From the cell containing the given text, extract its center point as [X, Y] coordinate. 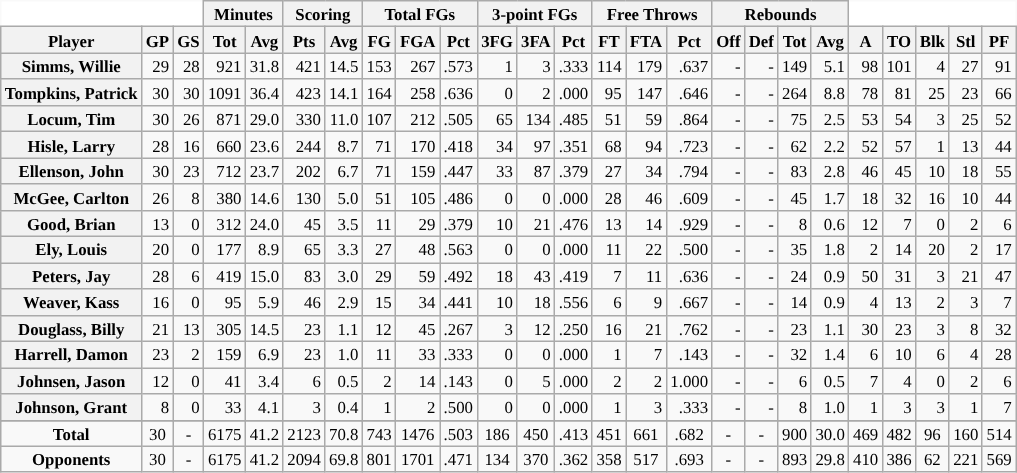
2.2 [830, 145]
410 [866, 459]
370 [536, 459]
5.9 [265, 302]
FTA [646, 40]
Stl [966, 40]
1.4 [830, 355]
160 [966, 433]
Rebounds [780, 14]
3-point FGs [534, 14]
105 [418, 197]
6.7 [344, 171]
Total [72, 433]
514 [998, 433]
305 [225, 328]
5.0 [344, 197]
358 [608, 459]
Weaver, Kass [72, 302]
TO [898, 40]
96 [932, 433]
.418 [459, 145]
153 [378, 66]
8.8 [830, 93]
48 [418, 250]
743 [378, 433]
11.0 [344, 119]
893 [794, 459]
.682 [689, 433]
.646 [689, 93]
2094 [304, 459]
75 [794, 119]
Hisle, Larry [72, 145]
GP [158, 40]
Pts [304, 40]
2.8 [830, 171]
22 [646, 250]
569 [998, 459]
147 [646, 93]
.419 [574, 276]
3.3 [344, 250]
451 [608, 433]
Peters, Jay [72, 276]
0.6 [830, 224]
Ellenson, John [72, 171]
164 [378, 93]
.556 [574, 302]
1476 [418, 433]
101 [898, 66]
FG [378, 40]
5 [536, 381]
3FG [497, 40]
177 [225, 250]
386 [898, 459]
FGA [418, 40]
15.0 [265, 276]
212 [418, 119]
.485 [574, 119]
24 [794, 276]
FT [608, 40]
423 [304, 93]
Scoring [322, 14]
3.5 [344, 224]
3.4 [265, 381]
Locum, Tim [72, 119]
Johnson, Grant [72, 407]
Ely, Louis [72, 250]
.362 [574, 459]
30.0 [830, 433]
1091 [225, 93]
78 [866, 93]
.667 [689, 302]
2.5 [830, 119]
2123 [304, 433]
50 [866, 276]
419 [225, 276]
14.1 [344, 93]
660 [225, 145]
.267 [459, 328]
258 [418, 93]
55 [998, 171]
69.8 [344, 459]
.637 [689, 66]
.486 [459, 197]
15 [378, 302]
31 [898, 276]
Total FGs [420, 14]
94 [646, 145]
23.6 [265, 145]
871 [225, 119]
107 [378, 119]
.573 [459, 66]
482 [898, 433]
Opponents [72, 459]
8.7 [344, 145]
1701 [418, 459]
170 [418, 145]
1.8 [830, 250]
66 [998, 93]
330 [304, 119]
421 [304, 66]
Tompkins, Patrick [72, 93]
57 [898, 145]
31.8 [265, 66]
23.7 [265, 171]
Free Throws [652, 14]
.609 [689, 197]
.563 [459, 250]
2.9 [344, 302]
.762 [689, 328]
8.9 [265, 250]
McGee, Carlton [72, 197]
221 [966, 459]
.505 [459, 119]
Player [72, 40]
801 [378, 459]
1.7 [830, 197]
469 [866, 433]
24.0 [265, 224]
Blk [932, 40]
Simms, Willie [72, 66]
.929 [689, 224]
14.6 [265, 197]
450 [536, 433]
PF [998, 40]
3FA [536, 40]
517 [646, 459]
244 [304, 145]
179 [646, 66]
9 [646, 302]
264 [794, 93]
81 [898, 93]
0.4 [344, 407]
921 [225, 66]
.492 [459, 276]
Minutes [244, 14]
1.000 [689, 381]
712 [225, 171]
53 [866, 119]
3.0 [344, 276]
380 [225, 197]
.250 [574, 328]
.447 [459, 171]
91 [998, 66]
Johnsen, Jason [72, 381]
900 [794, 433]
87 [536, 171]
98 [866, 66]
68 [608, 145]
.794 [689, 171]
97 [536, 145]
Off [728, 40]
.864 [689, 119]
A [866, 40]
29.0 [265, 119]
130 [304, 197]
.723 [689, 145]
.413 [574, 433]
202 [304, 171]
267 [418, 66]
312 [225, 224]
.351 [574, 145]
GS [188, 40]
.476 [574, 224]
186 [497, 433]
41 [225, 381]
47 [998, 276]
.503 [459, 433]
54 [898, 119]
36.4 [265, 93]
29.8 [830, 459]
Harrell, Damon [72, 355]
5.1 [830, 66]
35 [794, 250]
6.9 [265, 355]
.693 [689, 459]
4.1 [265, 407]
661 [646, 433]
Good, Brian [72, 224]
70.8 [344, 433]
.441 [459, 302]
114 [608, 66]
43 [536, 276]
Def [762, 40]
.471 [459, 459]
Douglass, Billy [72, 328]
149 [794, 66]
17 [998, 250]
